Scan for the cell matching the given text and deliver its [X, Y] coordinate at center. 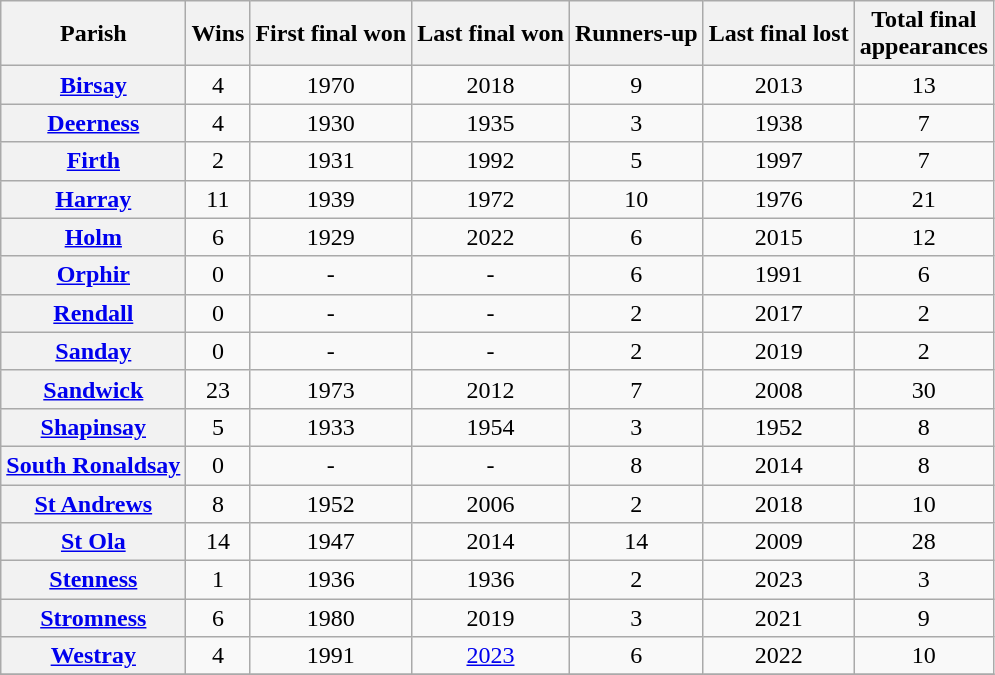
St Ola [94, 542]
1992 [491, 161]
2021 [778, 618]
Shapinsay [94, 427]
2006 [491, 503]
1930 [331, 123]
1954 [491, 427]
11 [218, 199]
23 [218, 389]
Parish [94, 34]
Firth [94, 161]
Orphir [94, 275]
2015 [778, 237]
2012 [491, 389]
Stenness [94, 580]
1972 [491, 199]
1980 [331, 618]
Birsay [94, 85]
1929 [331, 237]
Last final lost [778, 34]
1973 [331, 389]
Wins [218, 34]
1935 [491, 123]
Stromness [94, 618]
South Ronaldsay [94, 465]
2013 [778, 85]
13 [924, 85]
12 [924, 237]
Last final won [491, 34]
1939 [331, 199]
Sanday [94, 351]
Total finalappearances [924, 34]
Runners-up [636, 34]
21 [924, 199]
Deerness [94, 123]
2008 [778, 389]
Harray [94, 199]
1938 [778, 123]
1997 [778, 161]
1976 [778, 199]
Holm [94, 237]
30 [924, 389]
2017 [778, 313]
1947 [331, 542]
Sandwick [94, 389]
1931 [331, 161]
St Andrews [94, 503]
2009 [778, 542]
Westray [94, 656]
First final won [331, 34]
1933 [331, 427]
1 [218, 580]
1970 [331, 85]
Rendall [94, 313]
28 [924, 542]
